Provide the (x, y) coordinate of the cell's center where the given text is located.  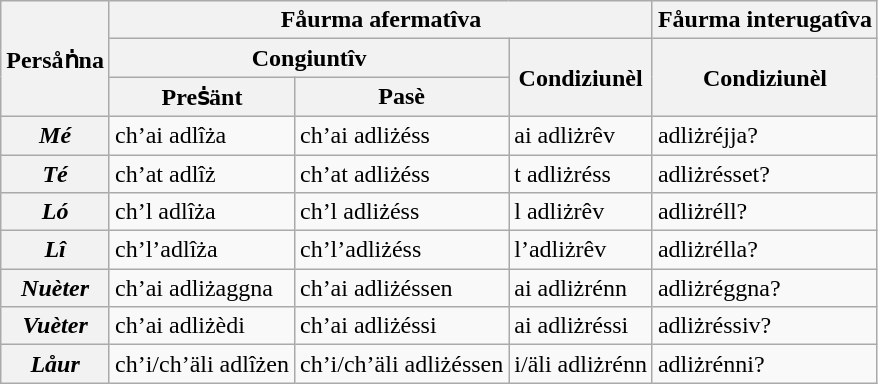
ch’ai adliżéssen (401, 288)
Pasè (401, 97)
Låur (56, 364)
adliżréssiv? (764, 326)
ch’ai adliżéss (401, 135)
ai adliżréssi (581, 326)
ch’ai adlîża (202, 135)
ch’ai adliżèdi (202, 326)
Persåṅna (56, 59)
Ló (56, 212)
adliżrésset? (764, 173)
Té (56, 173)
l adliżrêv (581, 212)
ai adliżrêv (581, 135)
ch’ai adliżéssi (401, 326)
ch’l’adlîża (202, 250)
Mé (56, 135)
ch’at adlîż (202, 173)
Fåurma afermatîva (380, 20)
Vuèter (56, 326)
ch’at adliżéss (401, 173)
ch’i/ch’äli adlîżen (202, 364)
adliżréll? (764, 212)
adliżréggna? (764, 288)
Lî (56, 250)
Preṡänt (202, 97)
ch’l adlîża (202, 212)
ch’l adliżéss (401, 212)
adliżrélla? (764, 250)
Congiuntîv (308, 58)
Nuèter (56, 288)
l’adliżrêv (581, 250)
ch’ai adliżaggna (202, 288)
adliżrénni? (764, 364)
t adliżréss (581, 173)
i/äli adliżrénn (581, 364)
ch’i/ch’äli adliżéssen (401, 364)
adliżréjja? (764, 135)
ai adliżrénn (581, 288)
Fåurma interugatîva (764, 20)
ch’l’adliżéss (401, 250)
